From the cell containing the given text, extract its center point as [X, Y] coordinate. 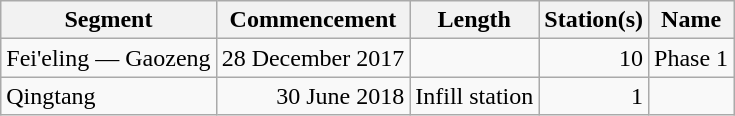
Phase 1 [692, 58]
28 December 2017 [313, 58]
Qingtang [108, 96]
Length [474, 20]
Station(s) [594, 20]
1 [594, 96]
Name [692, 20]
Fei'eling — Gaozeng [108, 58]
Segment [108, 20]
30 June 2018 [313, 96]
10 [594, 58]
Infill station [474, 96]
Commencement [313, 20]
